Determine the [X, Y] coordinate at the center of the cell enclosing the given text.  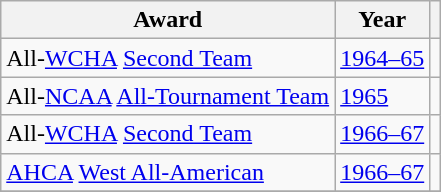
All-NCAA All-Tournament Team [168, 96]
1965 [382, 96]
AHCA West All-American [168, 172]
Year [382, 20]
1964–65 [382, 58]
Award [168, 20]
